Extract the [X, Y] coordinate from the center of the cell holding the provided text.  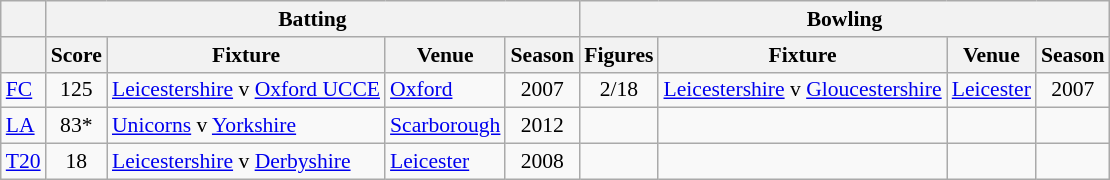
Leicestershire v Oxford UCCE [246, 90]
Bowling [844, 19]
2012 [542, 126]
Leicestershire v Gloucestershire [802, 90]
Leicestershire v Derbyshire [246, 162]
18 [76, 162]
Figures [618, 55]
83* [76, 126]
Unicorns v Yorkshire [246, 126]
2/18 [618, 90]
T20 [24, 162]
Scarborough [445, 126]
Score [76, 55]
LA [24, 126]
FC [24, 90]
Oxford [445, 90]
125 [76, 90]
Batting [313, 19]
2008 [542, 162]
